Locate the cell with the specified text and output its (x, y) center coordinate. 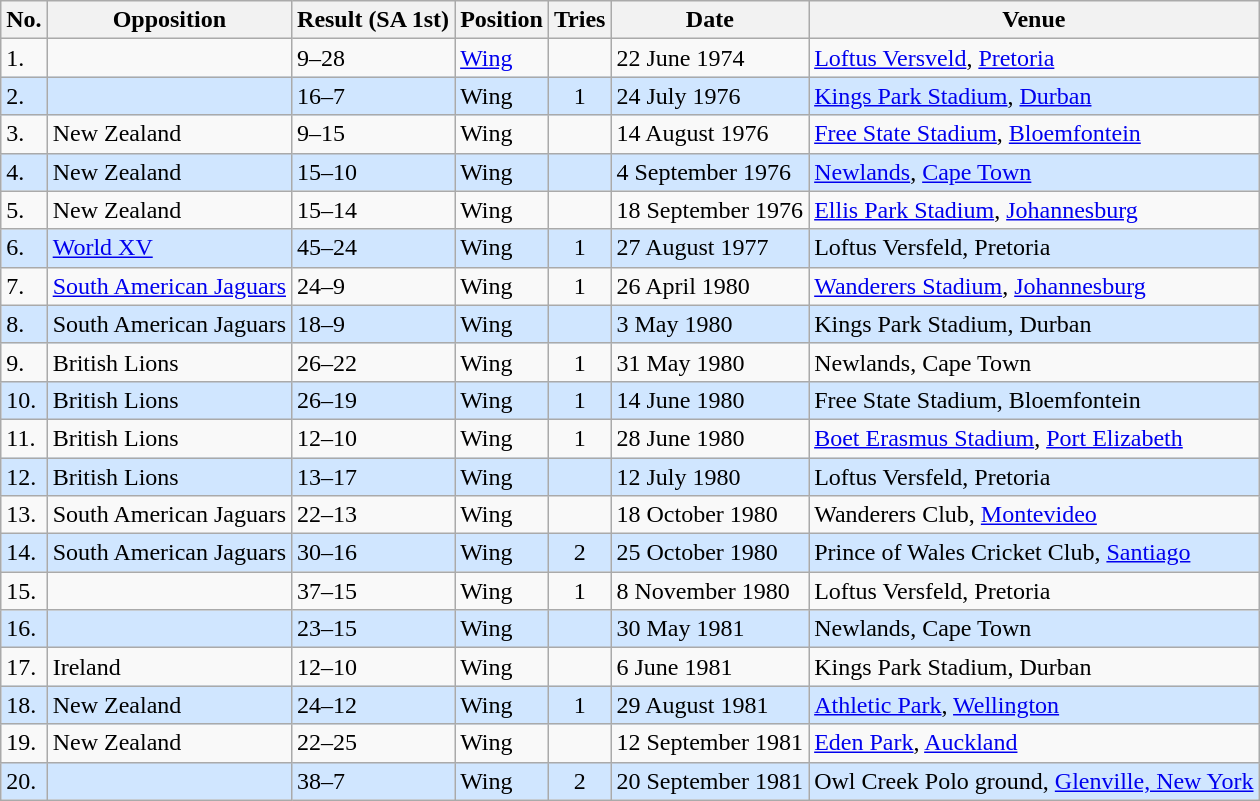
37–15 (374, 591)
Prince of Wales Cricket Club, Santiago (1034, 553)
Result (SA 1st) (374, 20)
18. (24, 705)
13–17 (374, 477)
25 October 1980 (710, 553)
19. (24, 743)
13. (24, 515)
12 September 1981 (710, 743)
4 September 1976 (710, 172)
16. (24, 629)
30–16 (374, 553)
Venue (1034, 20)
28 June 1980 (710, 438)
12. (24, 477)
20. (24, 781)
45–24 (374, 248)
31 May 1980 (710, 362)
14. (24, 553)
Tries (580, 20)
Wanderers Stadium, Johannesburg (1034, 286)
4. (24, 172)
Owl Creek Polo ground, Glenville, New York (1034, 781)
23–15 (374, 629)
Wanderers Club, Montevideo (1034, 515)
8. (24, 324)
15. (24, 591)
12 July 1980 (710, 477)
Athletic Park, Wellington (1034, 705)
20 September 1981 (710, 781)
15–14 (374, 210)
6. (24, 248)
18–9 (374, 324)
24 July 1976 (710, 96)
38–7 (374, 781)
No. (24, 20)
22 June 1974 (710, 58)
Eden Park, Auckland (1034, 743)
1. (24, 58)
27 August 1977 (710, 248)
6 June 1981 (710, 667)
9. (24, 362)
29 August 1981 (710, 705)
9–28 (374, 58)
Loftus Versveld, Pretoria (1034, 58)
10. (24, 400)
11. (24, 438)
26–19 (374, 400)
18 September 1976 (710, 210)
2. (24, 96)
14 June 1980 (710, 400)
World XV (169, 248)
Opposition (169, 20)
9–15 (374, 134)
18 October 1980 (710, 515)
16–7 (374, 96)
15–10 (374, 172)
Ireland (169, 667)
Boet Erasmus Stadium, Port Elizabeth (1034, 438)
Ellis Park Stadium, Johannesburg (1034, 210)
Position (502, 20)
5. (24, 210)
24–12 (374, 705)
3 May 1980 (710, 324)
24–9 (374, 286)
17. (24, 667)
22–25 (374, 743)
7. (24, 286)
14 August 1976 (710, 134)
8 November 1980 (710, 591)
3. (24, 134)
30 May 1981 (710, 629)
26 April 1980 (710, 286)
22–13 (374, 515)
Date (710, 20)
26–22 (374, 362)
